Return the (x, y) coordinate for the center point of the cell that contains the specified text.  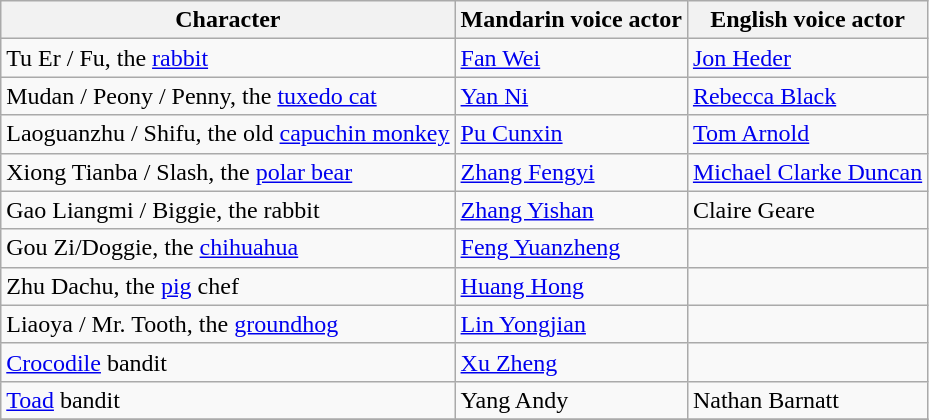
Fan Wei (571, 58)
Zhang Fengyi (571, 172)
Nathan Barnatt (807, 400)
Xu Zheng (571, 362)
Huang Hong (571, 286)
Crocodile bandit (228, 362)
Lin Yongjian (571, 324)
Zhang Yishan (571, 210)
Mandarin voice actor (571, 20)
Michael Clarke Duncan (807, 172)
Tu Er / Fu, the rabbit (228, 58)
Yan Ni (571, 96)
Yang Andy (571, 400)
English voice actor (807, 20)
Jon Heder (807, 58)
Mudan / Peony / Penny, the tuxedo cat (228, 96)
Tom Arnold (807, 134)
Rebecca Black (807, 96)
Pu Cunxin (571, 134)
Gou Zi/Doggie, the chihuahua (228, 248)
Xiong Tianba / Slash, the polar bear (228, 172)
Liaoya / Mr. Tooth, the groundhog (228, 324)
Toad bandit (228, 400)
Laoguanzhu / Shifu, the old capuchin monkey (228, 134)
Gao Liangmi / Biggie, the rabbit (228, 210)
Claire Geare (807, 210)
Feng Yuanzheng (571, 248)
Character (228, 20)
Zhu Dachu, the pig chef (228, 286)
